From the cell containing the given text, extract its center point as (X, Y) coordinate. 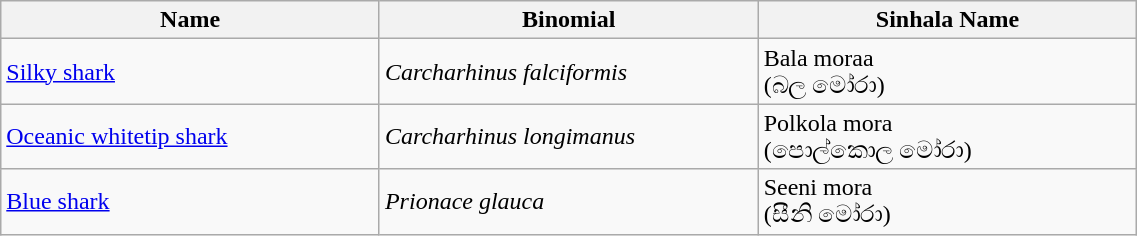
Prionace glauca (568, 202)
Carcharhinus longimanus (568, 136)
Polkola mora (පොල්කොල මෝරා) (948, 136)
Binomial (568, 20)
Bala moraa (බල මෝරා) (948, 72)
Carcharhinus falciformis (568, 72)
Oceanic whitetip shark (190, 136)
Seeni mora (සීනි මෝරා) (948, 202)
Blue shark (190, 202)
Name (190, 20)
Silky shark (190, 72)
Sinhala Name (948, 20)
